Locate the cell with the specified text and output its (X, Y) center coordinate. 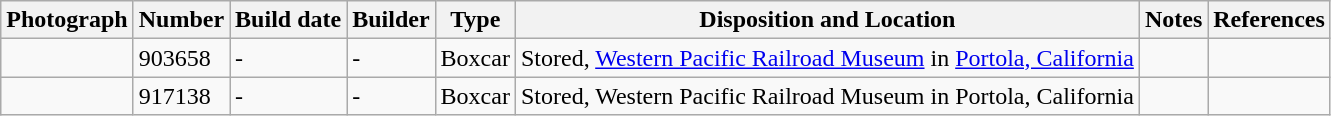
References (1270, 20)
Build date (288, 20)
Disposition and Location (827, 20)
Number (181, 20)
Notes (1173, 20)
Type (475, 20)
917138 (181, 96)
903658 (181, 58)
Builder (391, 20)
Photograph (67, 20)
